Search for the cell housing the specified text and yield its [x, y] center coordinate. 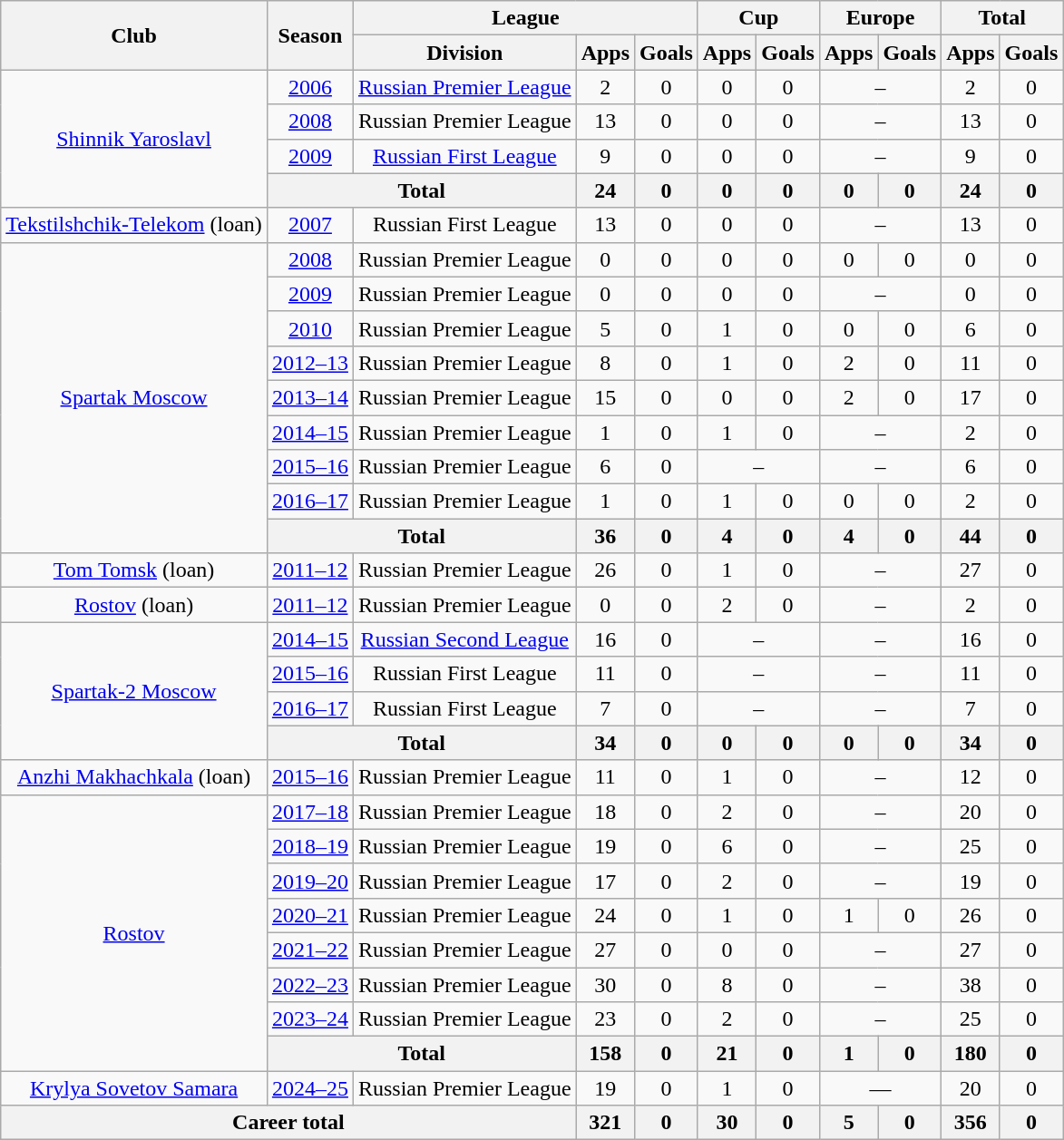
2022–23 [310, 984]
Club [134, 35]
Division [464, 53]
Rostov [134, 932]
21 [727, 1054]
2024–25 [310, 1088]
2023–24 [310, 1019]
44 [971, 536]
2006 [310, 87]
— [880, 1088]
2021–22 [310, 950]
36 [605, 536]
180 [971, 1054]
Tekstilshchik-Telekom (loan) [134, 225]
2010 [310, 328]
Shinnik Yaroslavl [134, 139]
Spartak-2 Moscow [134, 691]
2019–20 [310, 881]
League [525, 18]
15 [605, 397]
158 [605, 1054]
2017–18 [310, 812]
356 [971, 1123]
321 [605, 1123]
Krylya Sovetov Samara [134, 1088]
Cup [758, 18]
2007 [310, 225]
2012–13 [310, 363]
Season [310, 35]
Europe [880, 18]
Career total [288, 1123]
Anzhi Makhachkala (loan) [134, 777]
Russian Second League [464, 639]
12 [971, 777]
23 [605, 1019]
2013–14 [310, 397]
Rostov (loan) [134, 605]
18 [605, 812]
Tom Tomsk (loan) [134, 570]
2020–21 [310, 915]
38 [971, 984]
2018–19 [310, 846]
Spartak Moscow [134, 397]
